Detect which cell encompasses the target text, then output its (X, Y) center coordinate. 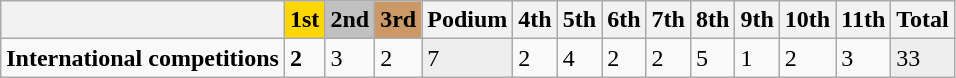
International competitions (143, 58)
1st (304, 20)
3rd (398, 20)
5th (579, 20)
11th (864, 20)
33 (923, 58)
5 (712, 58)
9th (757, 20)
1 (757, 58)
2nd (350, 20)
7th (668, 20)
6th (624, 20)
8th (712, 20)
7 (468, 58)
4 (579, 58)
Podium (468, 20)
4th (535, 20)
10th (807, 20)
Total (923, 20)
